Capture the cell that displays the provided text and extract its (x, y) central coordinate. 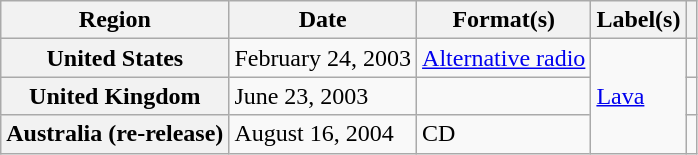
Format(s) (504, 20)
June 23, 2003 (323, 96)
February 24, 2003 (323, 58)
August 16, 2004 (323, 134)
Alternative radio (504, 58)
Australia (re-release) (115, 134)
Label(s) (638, 20)
Region (115, 20)
United Kingdom (115, 96)
Date (323, 20)
Lava (638, 96)
CD (504, 134)
United States (115, 58)
